Pinpoint the cell where the given text exists, returning its [x, y] midpoint coordinate. 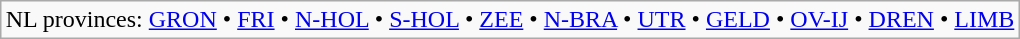
NL provinces: GRON • FRI • N-HOL • S-HOL • ZEE • N-BRA • UTR • GELD • OV-IJ • DREN • LIMB [510, 20]
